Output the (X, Y) coordinate of the center of the cell containing the given text.  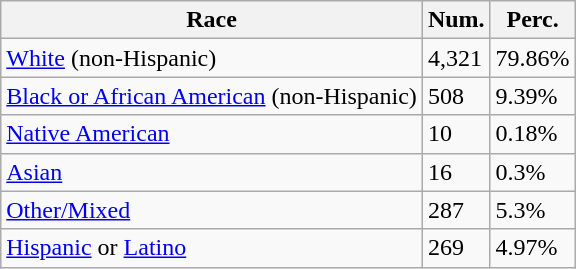
Num. (456, 20)
0.18% (532, 134)
16 (456, 172)
0.3% (532, 172)
Perc. (532, 20)
4,321 (456, 58)
79.86% (532, 58)
Native American (212, 134)
Black or African American (non-Hispanic) (212, 96)
269 (456, 248)
Other/Mixed (212, 210)
Hispanic or Latino (212, 248)
5.3% (532, 210)
White (non-Hispanic) (212, 58)
Race (212, 20)
9.39% (532, 96)
10 (456, 134)
Asian (212, 172)
508 (456, 96)
287 (456, 210)
4.97% (532, 248)
